Extract the (X, Y) coordinate from the center of the cell holding the provided text.  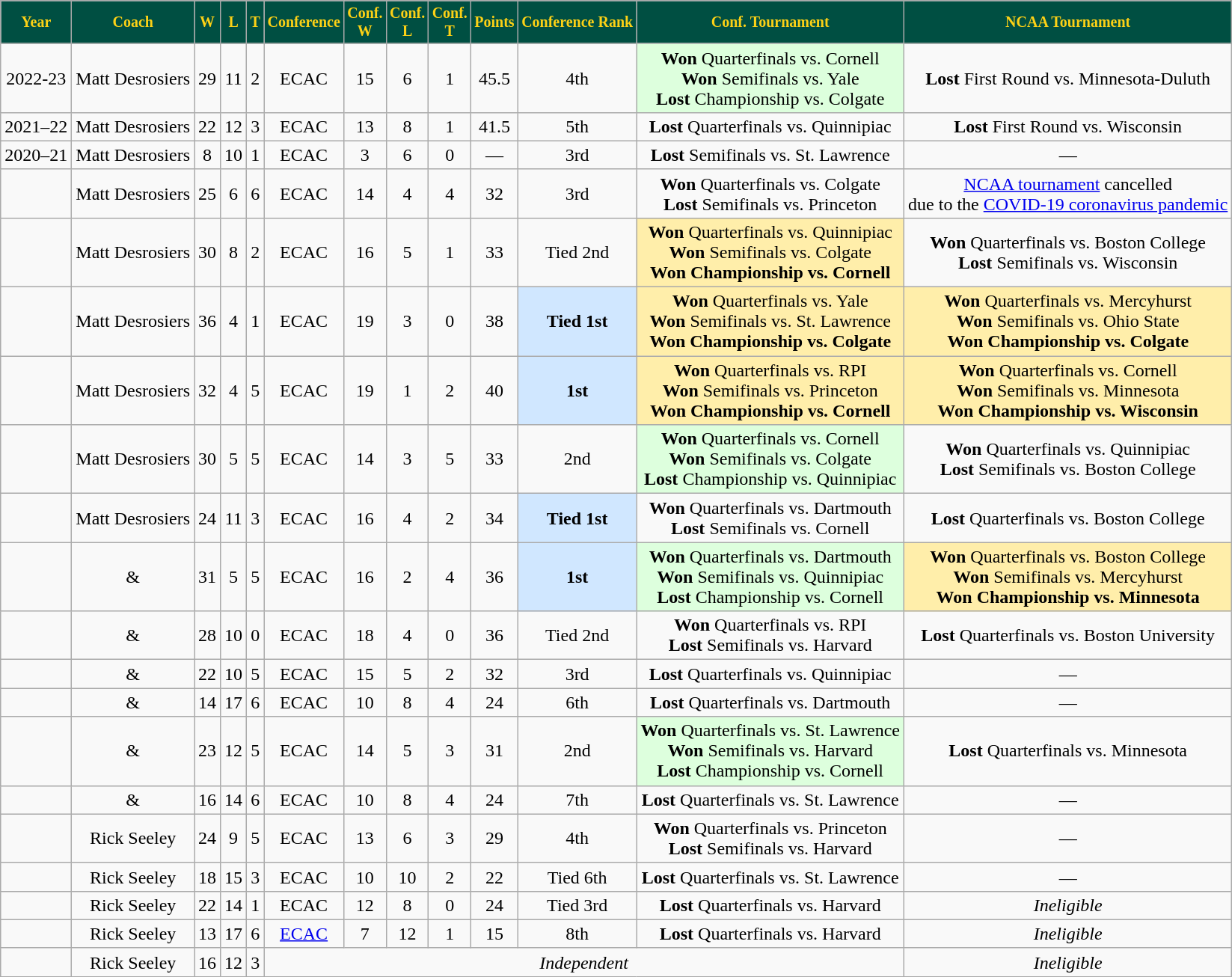
Won Quarterfinals vs. Boston College Lost Semifinals vs. Wisconsin (1068, 252)
Won Quarterfinals vs. Yale Won Semifinals vs. St. Lawrence Won Championship vs. Colgate (770, 322)
Coach (133, 22)
Won Quarterfinals vs. St. Lawrence Won Semifinals vs. Harvard Lost Championship vs. Cornell (770, 751)
Year (36, 22)
5th (577, 126)
Lost First Round vs. Wisconsin (1068, 126)
Independent (584, 962)
Lost Quarterfinals vs. Dartmouth (770, 702)
Conference Rank (577, 22)
Won Quarterfinals vs. Cornell Won Semifinals vs. Yale Lost Championship vs. Colgate (770, 78)
2021–22 (36, 126)
7th (577, 800)
Tied 3rd (577, 905)
25 (208, 193)
38 (495, 322)
45.5 (495, 78)
41.5 (495, 126)
Won Quarterfinals vs. Cornell Won Semifinals vs. Minnesota Won Championship vs. Wisconsin (1068, 391)
Conf. Tournament (770, 22)
Won Quarterfinals vs. Quinnipiac Lost Semifinals vs. Boston College (1068, 459)
6th (577, 702)
W (208, 22)
NCAA Tournament (1068, 22)
Tied 6th (577, 877)
Conference (304, 22)
NCAA tournament cancelleddue to the COVID-19 coronavirus pandemic (1068, 193)
Points (495, 22)
40 (495, 391)
Lost Semifinals vs. St. Lawrence (770, 155)
Won Quarterfinals vs. Mercyhurst Won Semifinals vs. Ohio State Won Championship vs. Colgate (1068, 322)
8th (577, 934)
28 (208, 636)
34 (495, 518)
Won Quarterfinals vs. Dartmouth Won Semifinals vs. Quinnipiac Lost Championship vs. Cornell (770, 577)
Won Quarterfinals vs. Cornell Won Semifinals vs. Colgate Lost Championship vs. Quinnipiac (770, 459)
Lost First Round vs. Minnesota-Duluth (1068, 78)
Lost Quarterfinals vs. Boston College (1068, 518)
7 (365, 934)
Won Quarterfinals vs. Quinnipiac Won Semifinals vs. Colgate Won Championship vs. Cornell (770, 252)
Conf. L (407, 22)
2022-23 (36, 78)
Won Quarterfinals vs. RPI Lost Semifinals vs. Harvard (770, 636)
Won Quarterfinals vs. Dartmouth Lost Semifinals vs. Cornell (770, 518)
Conf. W (365, 22)
Won Quarterfinals vs. Princeton Lost Semifinals vs. Harvard (770, 838)
Won Quarterfinals vs. RPI Won Semifinals vs. Princeton Won Championship vs. Cornell (770, 391)
9 (233, 838)
L (233, 22)
Conf. T (450, 22)
Lost Quarterfinals vs. Minnesota (1068, 751)
T (256, 22)
Won Quarterfinals vs. Boston College Won Semifinals vs. Mercyhurst Won Championship vs. Minnesota (1068, 577)
2020–21 (36, 155)
Lost Quarterfinals vs. Boston University (1068, 636)
23 (208, 751)
Won Quarterfinals vs. Colgate Lost Semifinals vs. Princeton (770, 193)
